Pinpoint the cell where the given text exists, returning its (X, Y) midpoint coordinate. 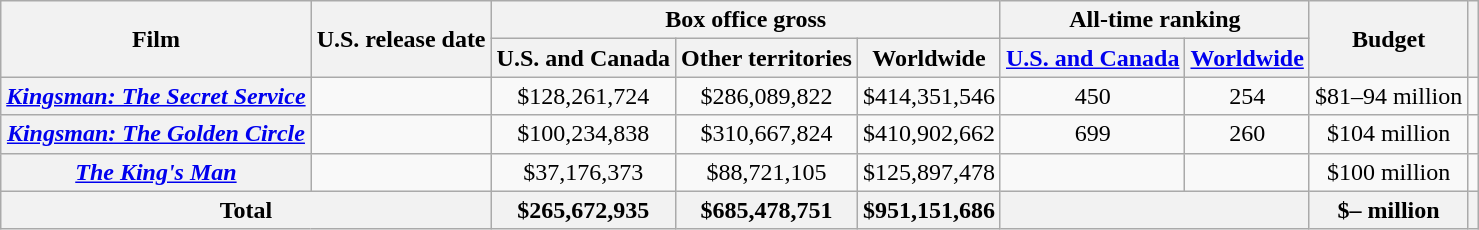
Film (156, 39)
$410,902,662 (928, 134)
699 (1092, 134)
All-time ranking (1154, 20)
U.S. release date (401, 39)
$310,667,824 (767, 134)
450 (1092, 96)
$100 million (1388, 172)
Budget (1388, 39)
Other territories (767, 58)
$128,261,724 (583, 96)
$104 million (1388, 134)
Box office gross (746, 20)
$100,234,838 (583, 134)
Kingsman: The Secret Service (156, 96)
$37,176,373 (583, 172)
$685,478,751 (767, 210)
254 (1247, 96)
$– million (1388, 210)
$265,672,935 (583, 210)
Total (246, 210)
$414,351,546 (928, 96)
$81–94 million (1388, 96)
$88,721,105 (767, 172)
Kingsman: The Golden Circle (156, 134)
$951,151,686 (928, 210)
$286,089,822 (767, 96)
The King's Man (156, 172)
260 (1247, 134)
$125,897,478 (928, 172)
